Detect which cell encompasses the target text, then output its [x, y] center coordinate. 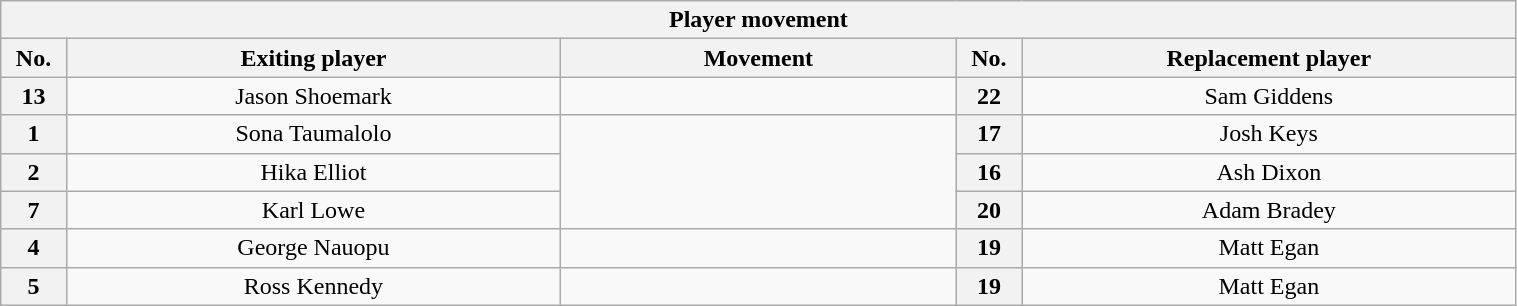
Movement [758, 58]
Josh Keys [1269, 134]
Sona Taumalolo [313, 134]
2 [34, 172]
George Nauopu [313, 248]
16 [989, 172]
Ross Kennedy [313, 286]
Replacement player [1269, 58]
Ash Dixon [1269, 172]
Hika Elliot [313, 172]
13 [34, 96]
Player movement [758, 20]
Sam Giddens [1269, 96]
22 [989, 96]
Jason Shoemark [313, 96]
Adam Bradey [1269, 210]
1 [34, 134]
17 [989, 134]
Karl Lowe [313, 210]
Exiting player [313, 58]
7 [34, 210]
20 [989, 210]
5 [34, 286]
4 [34, 248]
